Output the (x, y) coordinate of the center of the cell containing the given text.  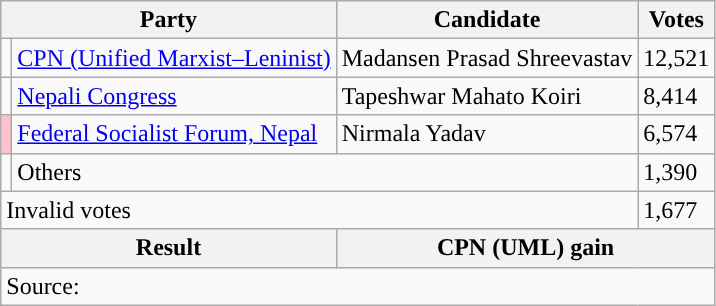
Nepali Congress (174, 96)
Madansen Prasad Shreevastav (487, 58)
Nirmala Yadav (487, 134)
8,414 (676, 96)
6,574 (676, 134)
Candidate (487, 20)
Source: (358, 286)
Result (168, 248)
1,677 (676, 210)
Tapeshwar Mahato Koiri (487, 96)
Federal Socialist Forum, Nepal (174, 134)
CPN (UML) gain (526, 248)
CPN (Unified Marxist–Leninist) (174, 58)
1,390 (676, 172)
12,521 (676, 58)
Invalid votes (320, 210)
Votes (676, 20)
Party (168, 20)
Others (325, 172)
